Scan for the cell matching the given text and deliver its (x, y) coordinate at center. 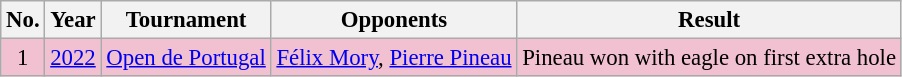
Year (73, 20)
2022 (73, 58)
No. (23, 20)
Félix Mory, Pierre Pineau (394, 58)
Open de Portugal (186, 58)
1 (23, 58)
Opponents (394, 20)
Pineau won with eagle on first extra hole (709, 58)
Result (709, 20)
Tournament (186, 20)
